Capture the cell that displays the provided text and extract its [X, Y] central coordinate. 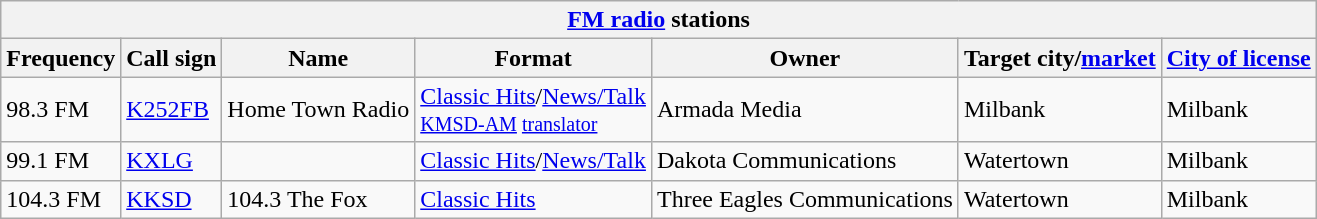
KXLG [172, 161]
Classic Hits/News/Talk [534, 161]
104.3 FM [61, 199]
City of license [1238, 58]
Armada Media [804, 110]
Format [534, 58]
Target city/market [1060, 58]
FM radio stations [659, 20]
Three Eagles Communications [804, 199]
K252FB [172, 110]
98.3 FM [61, 110]
Classic Hits [534, 199]
KKSD [172, 199]
Call sign [172, 58]
Name [318, 58]
Frequency [61, 58]
Dakota Communications [804, 161]
Owner [804, 58]
104.3 The Fox [318, 199]
99.1 FM [61, 161]
Classic Hits/News/TalkKMSD-AM translator [534, 110]
Home Town Radio [318, 110]
